Capture the cell that displays the provided text and extract its (x, y) central coordinate. 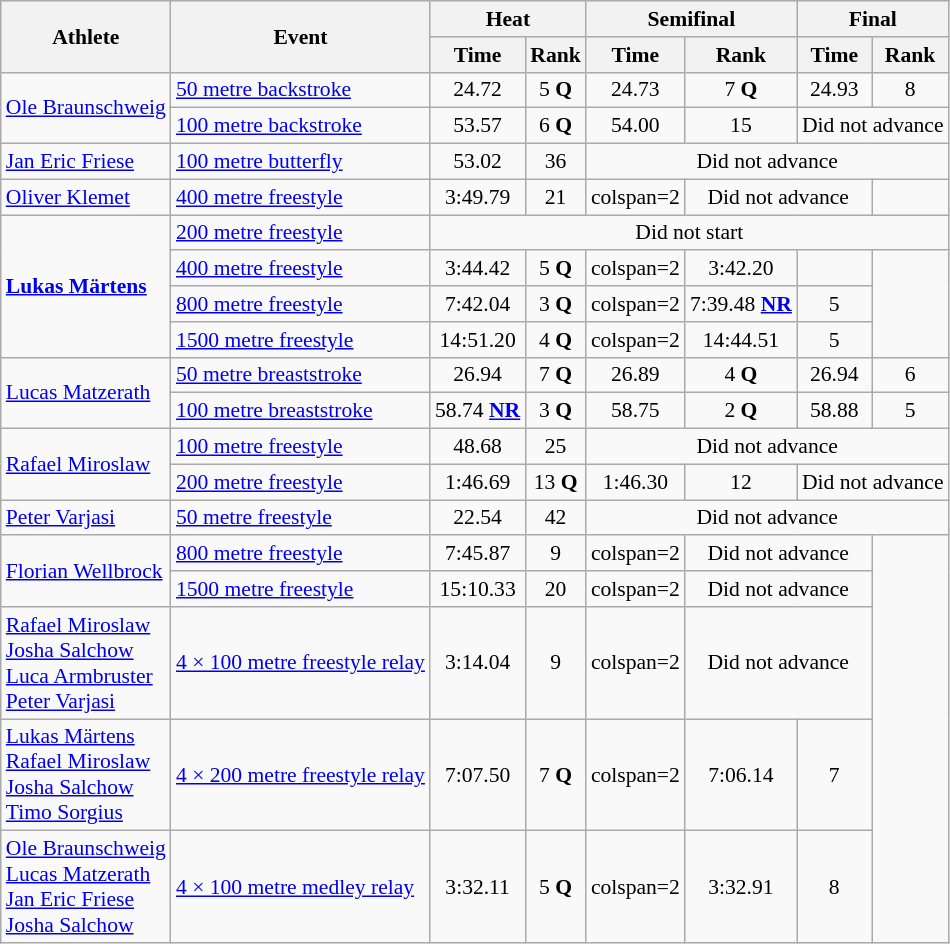
50 metre breaststroke (300, 375)
58.88 (834, 411)
12 (741, 482)
Peter Varjasi (86, 518)
Did not start (690, 233)
Oliver Klemet (86, 197)
Rafael MiroslawJosha SalchowLuca ArmbrusterPeter Varjasi (86, 663)
7:39.48 NR (741, 304)
3:49.79 (478, 197)
50 metre backstroke (300, 90)
25 (556, 447)
53.57 (478, 126)
1:46.69 (478, 482)
3:32.91 (741, 887)
3:42.20 (741, 269)
15:10.33 (478, 589)
48.68 (478, 447)
Heat (508, 19)
3:32.11 (478, 887)
58.75 (636, 411)
Lukas Märtens (86, 286)
14:51.20 (478, 340)
6 Q (556, 126)
Semifinal (692, 19)
22.54 (478, 518)
20 (556, 589)
24.72 (478, 90)
Lucas Matzerath (86, 392)
Ole BraunschweigLucas MatzerathJan Eric FrieseJosha Salchow (86, 887)
26.89 (636, 375)
7 (834, 775)
7:06.14 (741, 775)
100 metre breaststroke (300, 411)
15 (741, 126)
3:44.42 (478, 269)
24.73 (636, 90)
4 × 100 metre freestyle relay (300, 663)
Event (300, 36)
1:46.30 (636, 482)
4 × 200 metre freestyle relay (300, 775)
7:07.50 (478, 775)
Final (873, 19)
7:42.04 (478, 304)
Florian Wellbrock (86, 572)
7:45.87 (478, 554)
4 × 100 metre medley relay (300, 887)
54.00 (636, 126)
3:14.04 (478, 663)
50 metre freestyle (300, 518)
Rafael Miroslaw (86, 464)
100 metre freestyle (300, 447)
14:44.51 (741, 340)
13 Q (556, 482)
24.93 (834, 90)
36 (556, 162)
Athlete (86, 36)
100 metre backstroke (300, 126)
53.02 (478, 162)
2 Q (741, 411)
Jan Eric Friese (86, 162)
42 (556, 518)
6 (910, 375)
Ole Braunschweig (86, 108)
100 metre butterfly (300, 162)
58.74 NR (478, 411)
21 (556, 197)
Lukas MärtensRafael MiroslawJosha SalchowTimo Sorgius (86, 775)
